Find where the given text appears and provide that cell's center as [X, Y] coordinate. 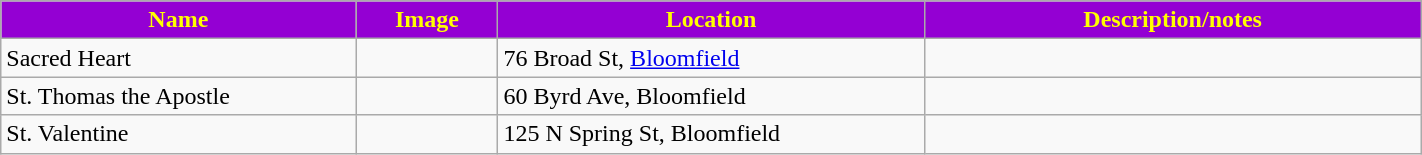
125 N Spring St, Bloomfield [711, 134]
Location [711, 20]
Description/notes [1172, 20]
Image [427, 20]
60 Byrd Ave, Bloomfield [711, 96]
Sacred Heart [178, 58]
St. Valentine [178, 134]
76 Broad St, Bloomfield [711, 58]
Name [178, 20]
St. Thomas the Apostle [178, 96]
